Find where the given text appears and provide that cell's center as (x, y) coordinate. 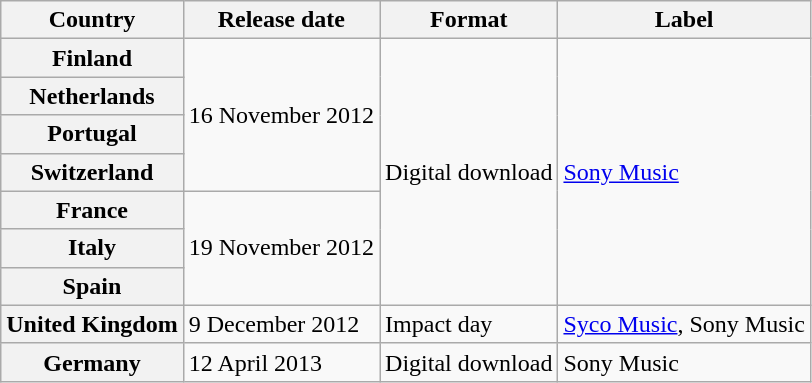
Switzerland (92, 172)
Germany (92, 362)
Country (92, 20)
Label (684, 20)
Netherlands (92, 96)
16 November 2012 (281, 115)
12 April 2013 (281, 362)
Finland (92, 58)
19 November 2012 (281, 248)
France (92, 210)
Impact day (469, 324)
Syco Music, Sony Music (684, 324)
United Kingdom (92, 324)
Spain (92, 286)
Italy (92, 248)
Format (469, 20)
9 December 2012 (281, 324)
Portugal (92, 134)
Release date (281, 20)
